Return the (X, Y) coordinate for the center point of the cell that contains the specified text.  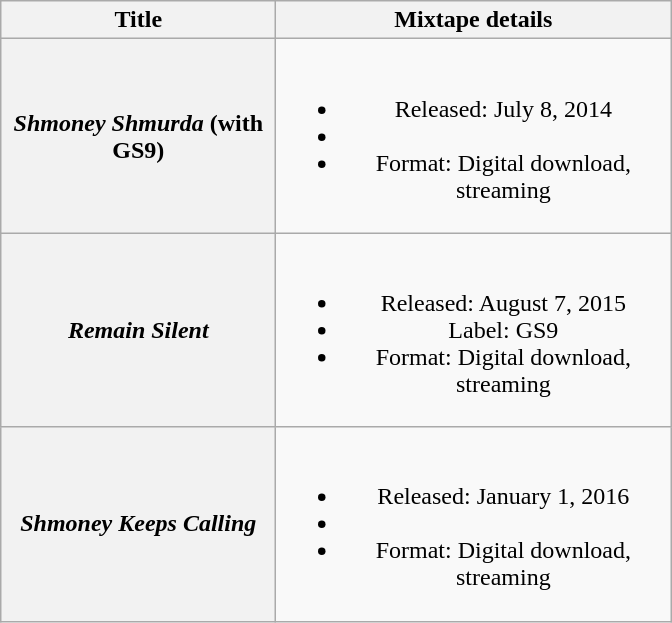
Mixtape details (474, 20)
Title (138, 20)
Shmoney Shmurda (with GS9) (138, 136)
Remain Silent (138, 330)
Released: January 1, 2016Format: Digital download, streaming (474, 524)
Released: August 7, 2015Label: GS9Format: Digital download, streaming (474, 330)
Released: July 8, 2014Format: Digital download, streaming (474, 136)
Shmoney Keeps Calling (138, 524)
